Provide the (x, y) coordinate of the cell's center where the given text is located.  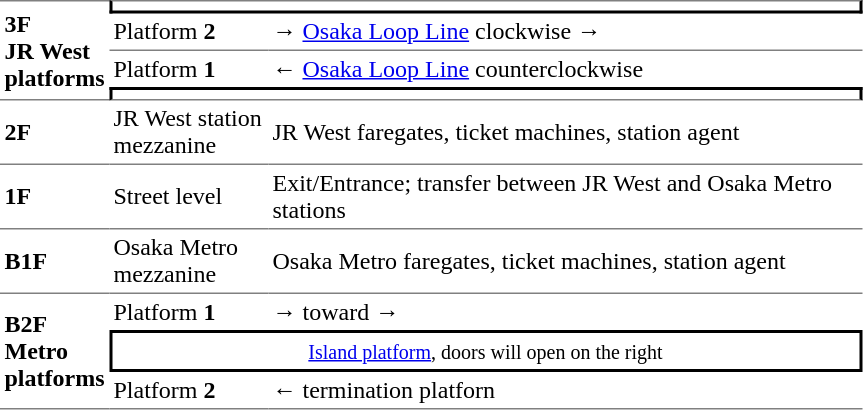
3FJR West platforms (54, 50)
JR West faregates, ticket machines, station agent (565, 132)
→ toward → (565, 312)
Street level (188, 197)
→ Osaka Loop Line clockwise → (565, 33)
← Osaka Loop Line counterclockwise (565, 69)
1F (54, 197)
Exit/Entrance; transfer between JR West and Osaka Metro stations (565, 197)
B1F (54, 262)
Osaka Metro faregates, ticket machines, station agent (565, 262)
JR West station mezzanine (188, 132)
2F (54, 132)
Island platform, doors will open on the right (486, 351)
B2F Metro platforms (54, 352)
← termination platforn (565, 391)
Osaka Metro mezzanine (188, 262)
